Return [x, y] of the center of cell containing provided text 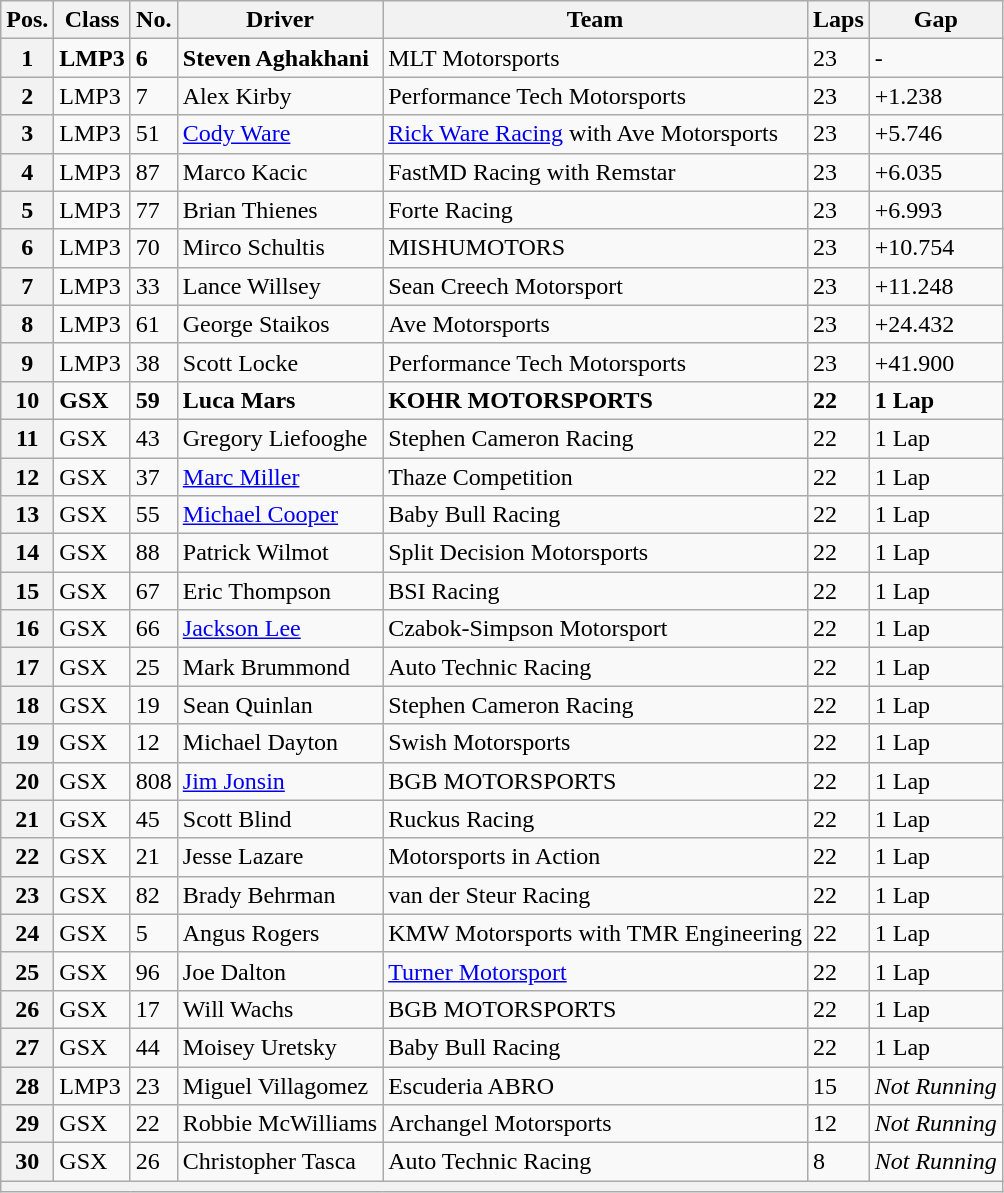
Jim Jonsin [280, 781]
Steven Aghakhani [280, 58]
+5.746 [936, 134]
96 [154, 971]
59 [154, 400]
30 [28, 1162]
Marc Miller [280, 477]
+10.754 [936, 248]
Luca Mars [280, 400]
9 [28, 362]
33 [154, 286]
Robbie McWilliams [280, 1124]
Turner Motorsport [596, 971]
Gregory Liefooghe [280, 438]
14 [28, 553]
Laps [838, 20]
BSI Racing [596, 591]
16 [28, 629]
Escuderia ABRO [596, 1085]
Swish Motorsports [596, 743]
+6.035 [936, 172]
51 [154, 134]
10 [28, 400]
Patrick Wilmot [280, 553]
43 [154, 438]
Angus Rogers [280, 933]
KOHR MOTORSPORTS [596, 400]
Eric Thompson [280, 591]
Moisey Uretsky [280, 1047]
808 [154, 781]
55 [154, 515]
Ave Motorsports [596, 324]
4 [28, 172]
28 [28, 1085]
1 [28, 58]
66 [154, 629]
Sean Creech Motorsport [596, 286]
FastMD Racing with Remstar [596, 172]
+11.248 [936, 286]
Driver [280, 20]
Scott Blind [280, 819]
van der Steur Racing [596, 895]
61 [154, 324]
Motorsports in Action [596, 857]
18 [28, 705]
11 [28, 438]
Archangel Motorsports [596, 1124]
Jackson Lee [280, 629]
MLT Motorsports [596, 58]
MISHUMOTORS [596, 248]
Thaze Competition [596, 477]
Sean Quinlan [280, 705]
Michael Cooper [280, 515]
70 [154, 248]
Class [92, 20]
KMW Motorsports with TMR Engineering [596, 933]
2 [28, 96]
45 [154, 819]
24 [28, 933]
13 [28, 515]
Czabok-Simpson Motorsport [596, 629]
Jesse Lazare [280, 857]
44 [154, 1047]
Alex Kirby [280, 96]
No. [154, 20]
Marco Kacic [280, 172]
Ruckus Racing [596, 819]
87 [154, 172]
Brian Thienes [280, 210]
77 [154, 210]
George Staikos [280, 324]
+6.993 [936, 210]
37 [154, 477]
Pos. [28, 20]
+24.432 [936, 324]
Mark Brummond [280, 667]
Gap [936, 20]
- [936, 58]
Joe Dalton [280, 971]
Lance Willsey [280, 286]
Scott Locke [280, 362]
Michael Dayton [280, 743]
38 [154, 362]
Split Decision Motorsports [596, 553]
Will Wachs [280, 1009]
67 [154, 591]
+41.900 [936, 362]
+1.238 [936, 96]
Brady Behrman [280, 895]
Rick Ware Racing with Ave Motorsports [596, 134]
88 [154, 553]
20 [28, 781]
Forte Racing [596, 210]
Cody Ware [280, 134]
Christopher Tasca [280, 1162]
82 [154, 895]
3 [28, 134]
Mirco Schultis [280, 248]
27 [28, 1047]
29 [28, 1124]
Team [596, 20]
Miguel Villagomez [280, 1085]
